Scan for the cell matching the given text and deliver its [x, y] coordinate at center. 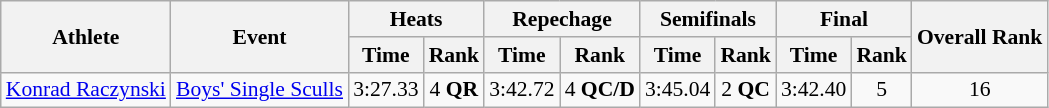
Boys' Single Sculls [260, 90]
Konrad Raczynski [86, 90]
5 [882, 90]
Final [844, 19]
3:42.72 [522, 90]
4 QR [454, 90]
4 QC/D [600, 90]
Overall Rank [980, 36]
2 QC [746, 90]
Event [260, 36]
Semifinals [708, 19]
Repechage [562, 19]
3:45.04 [678, 90]
Athlete [86, 36]
16 [980, 90]
Heats [416, 19]
3:42.40 [814, 90]
3:27.33 [386, 90]
